Identify which cell holds the provided text, then report its (X, Y) central coordinate. 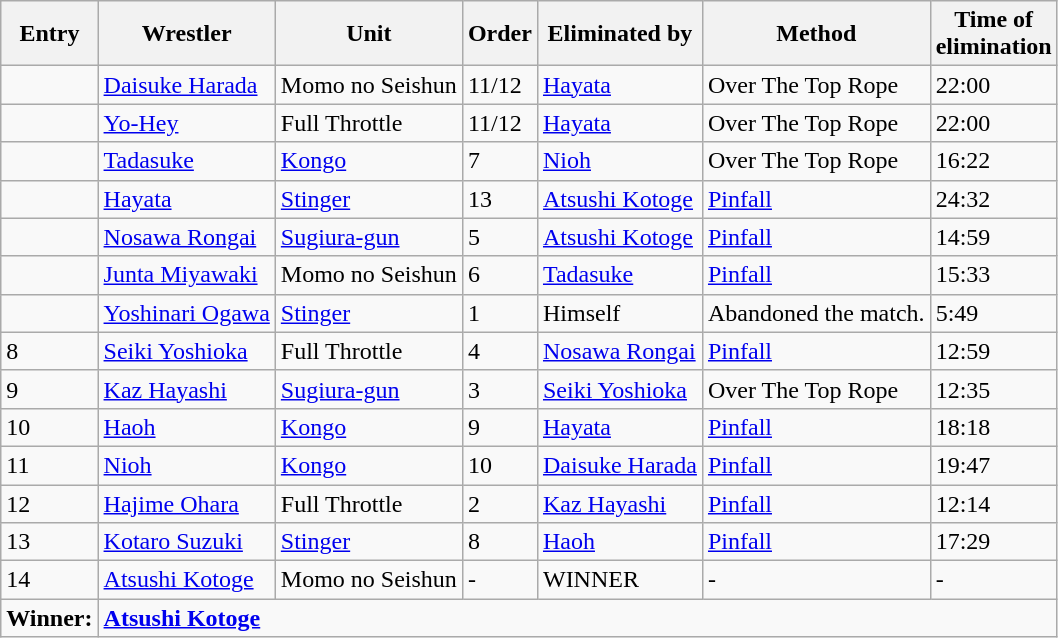
14 (50, 580)
Order (500, 34)
Abandoned the match. (816, 313)
11 (50, 465)
19:47 (994, 465)
Himself (620, 313)
Entry (50, 34)
16:22 (994, 161)
12:59 (994, 351)
Method (816, 34)
Junta Miyawaki (186, 275)
Yoshinari Ogawa (186, 313)
12:14 (994, 503)
Eliminated by (620, 34)
24:32 (994, 199)
18:18 (994, 427)
17:29 (994, 542)
Yo-Hey (186, 123)
3 (500, 389)
12:35 (994, 389)
12 (50, 503)
Winner: (50, 618)
6 (500, 275)
5 (500, 237)
2 (500, 503)
Kotaro Suzuki (186, 542)
Time ofelimination (994, 34)
Unit (368, 34)
4 (500, 351)
Hajime Ohara (186, 503)
7 (500, 161)
1 (500, 313)
15:33 (994, 275)
5:49 (994, 313)
Wrestler (186, 34)
14:59 (994, 237)
WINNER (620, 580)
